Locate the cell with the specified text and output its (x, y) center coordinate. 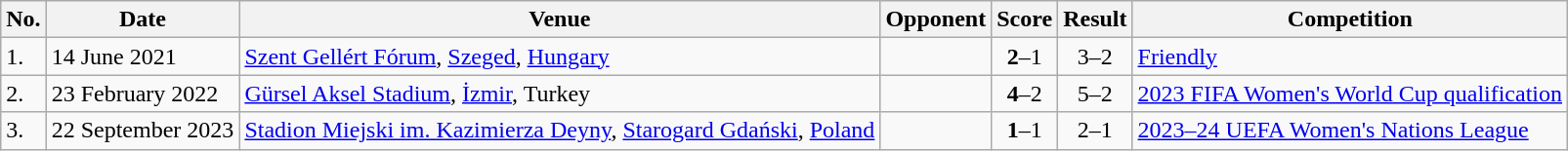
Competition (1350, 19)
Venue (560, 19)
3–2 (1095, 57)
14 June 2021 (143, 57)
3. (23, 131)
22 September 2023 (143, 131)
2. (23, 94)
Stadion Miejski im. Kazimierza Deyny, Starogard Gdański, Poland (560, 131)
5–2 (1095, 94)
Score (1025, 19)
Result (1095, 19)
4–2 (1025, 94)
1. (23, 57)
Friendly (1350, 57)
1–1 (1025, 131)
2023–24 UEFA Women's Nations League (1350, 131)
Date (143, 19)
Szent Gellért Fórum, Szeged, Hungary (560, 57)
23 February 2022 (143, 94)
Opponent (936, 19)
Gürsel Aksel Stadium, İzmir, Turkey (560, 94)
2023 FIFA Women's World Cup qualification (1350, 94)
No. (23, 19)
